Detect which cell encompasses the target text, then output its [X, Y] center coordinate. 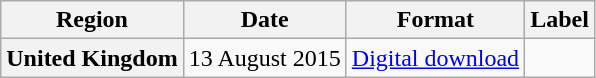
Label [560, 20]
United Kingdom [92, 58]
Format [435, 20]
Region [92, 20]
Digital download [435, 58]
Date [264, 20]
13 August 2015 [264, 58]
